Scan for the cell matching the given text and deliver its (x, y) coordinate at center. 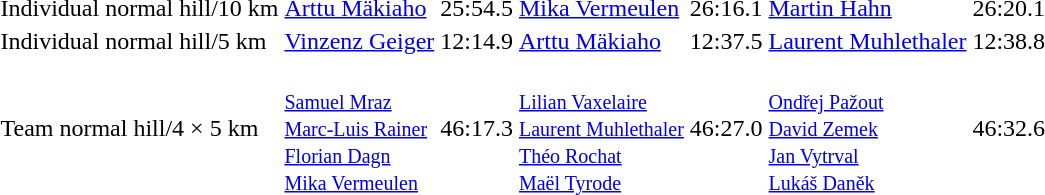
Vinzenz Geiger (360, 41)
12:14.9 (477, 41)
12:37.5 (726, 41)
Laurent Muhlethaler (868, 41)
Arttu Mäkiaho (601, 41)
